From the cell containing the given text, extract its center point as (X, Y) coordinate. 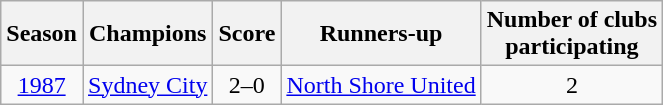
Sydney City (147, 85)
Season (42, 34)
2 (572, 85)
1987 (42, 85)
Number of clubsparticipating (572, 34)
Score (247, 34)
Champions (147, 34)
North Shore United (381, 85)
2–0 (247, 85)
Runners-up (381, 34)
